Identify which cell holds the provided text, then report its (x, y) central coordinate. 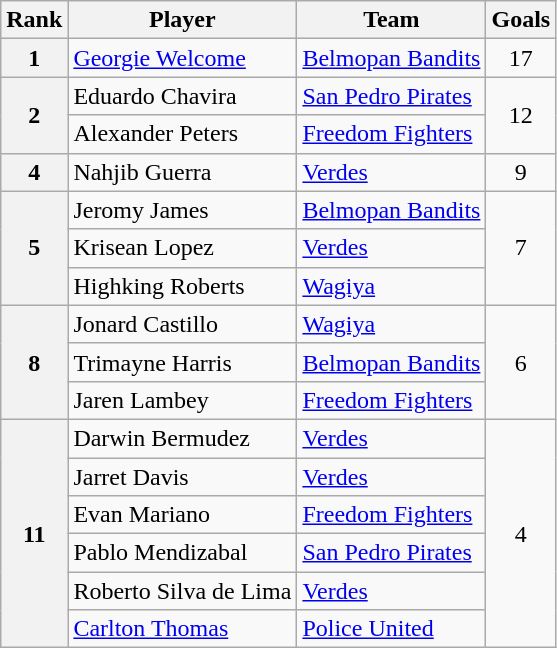
1 (34, 58)
Team (392, 20)
2 (34, 115)
9 (521, 172)
Darwin Bermudez (182, 438)
Jeromy James (182, 210)
6 (521, 362)
Jarret Davis (182, 477)
Trimayne Harris (182, 362)
Pablo Mendizabal (182, 553)
11 (34, 533)
Roberto Silva de Lima (182, 591)
Krisean Lopez (182, 248)
5 (34, 248)
Goals (521, 20)
Georgie Welcome (182, 58)
Police United (392, 629)
Highking Roberts (182, 286)
Player (182, 20)
Eduardo Chavira (182, 96)
Jonard Castillo (182, 324)
8 (34, 362)
Jaren Lambey (182, 400)
Nahjib Guerra (182, 172)
7 (521, 248)
17 (521, 58)
Evan Mariano (182, 515)
Alexander Peters (182, 134)
Rank (34, 20)
12 (521, 115)
Carlton Thomas (182, 629)
